Return the (X, Y) coordinate for the center point of the cell that contains the specified text.  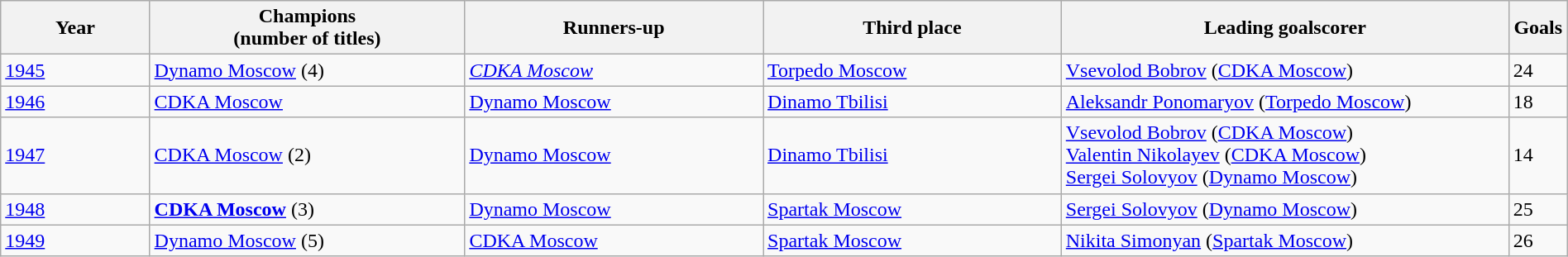
1946 (75, 102)
25 (1538, 209)
1945 (75, 70)
1949 (75, 240)
1948 (75, 209)
Vsevolod Bobrov (CDKA Moscow)Valentin Nikolayev (CDKA Moscow)Sergei Solovyov (Dynamo Moscow) (1285, 155)
Sergei Solovyov (Dynamo Moscow) (1285, 209)
Nikita Simonyan (Spartak Moscow) (1285, 240)
Leading goalscorer (1285, 28)
Runners-up (614, 28)
Dynamo Moscow (4) (308, 70)
14 (1538, 155)
Third place (913, 28)
18 (1538, 102)
CDKA Moscow (2) (308, 155)
Champions(number of titles) (308, 28)
26 (1538, 240)
Torpedo Moscow (913, 70)
Goals (1538, 28)
Aleksandr Ponomaryov (Torpedo Moscow) (1285, 102)
Dynamo Moscow (5) (308, 240)
CDKA Moscow (3) (308, 209)
24 (1538, 70)
Year (75, 28)
1947 (75, 155)
Vsevolod Bobrov (CDKA Moscow) (1285, 70)
